Identify which cell holds the provided text, then report its [X, Y] central coordinate. 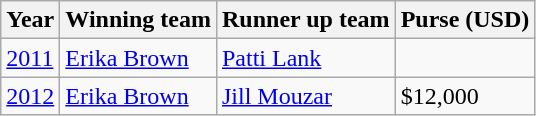
Winning team [138, 20]
Patti Lank [306, 58]
2011 [30, 58]
Purse (USD) [465, 20]
Jill Mouzar [306, 96]
2012 [30, 96]
Year [30, 20]
Runner up team [306, 20]
$12,000 [465, 96]
